Return (X, Y) of the center of cell containing provided text 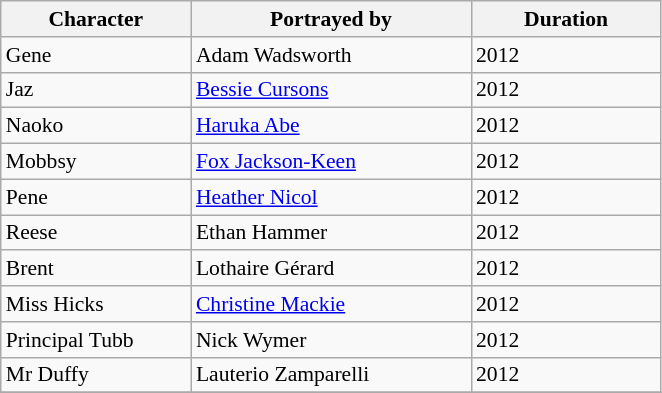
Mobbsy (96, 162)
Fox Jackson-Keen (331, 162)
Reese (96, 233)
Haruka Abe (331, 126)
Gene (96, 55)
Adam Wadsworth (331, 55)
Lothaire Gérard (331, 269)
Mr Duffy (96, 375)
Principal Tubb (96, 340)
Jaz (96, 90)
Brent (96, 269)
Nick Wymer (331, 340)
Bessie Cursons (331, 90)
Ethan Hammer (331, 233)
Character (96, 19)
Miss Hicks (96, 304)
Lauterio Zamparelli (331, 375)
Heather Nicol (331, 197)
Duration (566, 19)
Christine Mackie (331, 304)
Portrayed by (331, 19)
Naoko (96, 126)
Pene (96, 197)
